Return [x, y] of the center of cell containing provided text 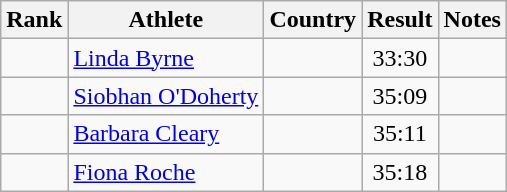
Fiona Roche [166, 172]
Notes [472, 20]
Country [313, 20]
33:30 [400, 58]
Athlete [166, 20]
35:09 [400, 96]
35:18 [400, 172]
35:11 [400, 134]
Result [400, 20]
Siobhan O'Doherty [166, 96]
Barbara Cleary [166, 134]
Rank [34, 20]
Linda Byrne [166, 58]
